Pinpoint the cell where the given text exists, returning its [x, y] midpoint coordinate. 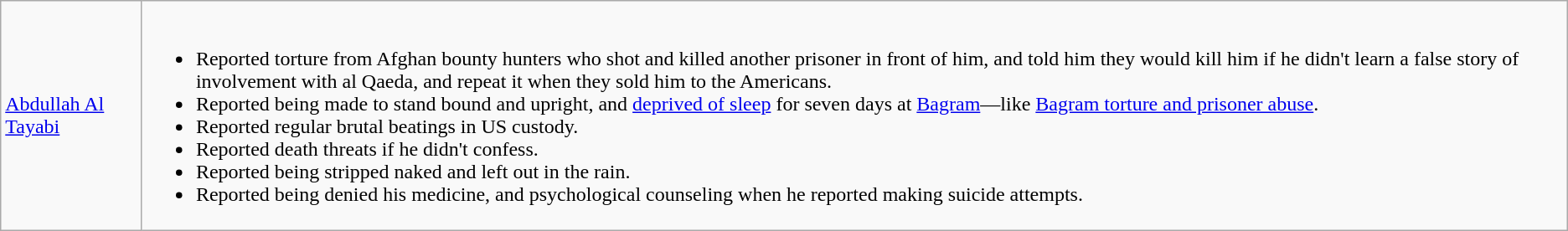
Abdullah Al Tayabi [71, 116]
